Locate the cell with the specified text and output its (X, Y) center coordinate. 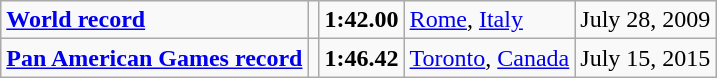
1:42.00 (362, 20)
July 28, 2009 (646, 20)
World record (154, 20)
Pan American Games record (154, 58)
July 15, 2015 (646, 58)
Toronto, Canada (490, 58)
1:46.42 (362, 58)
Rome, Italy (490, 20)
